Locate the cell with the specified text and output its (x, y) center coordinate. 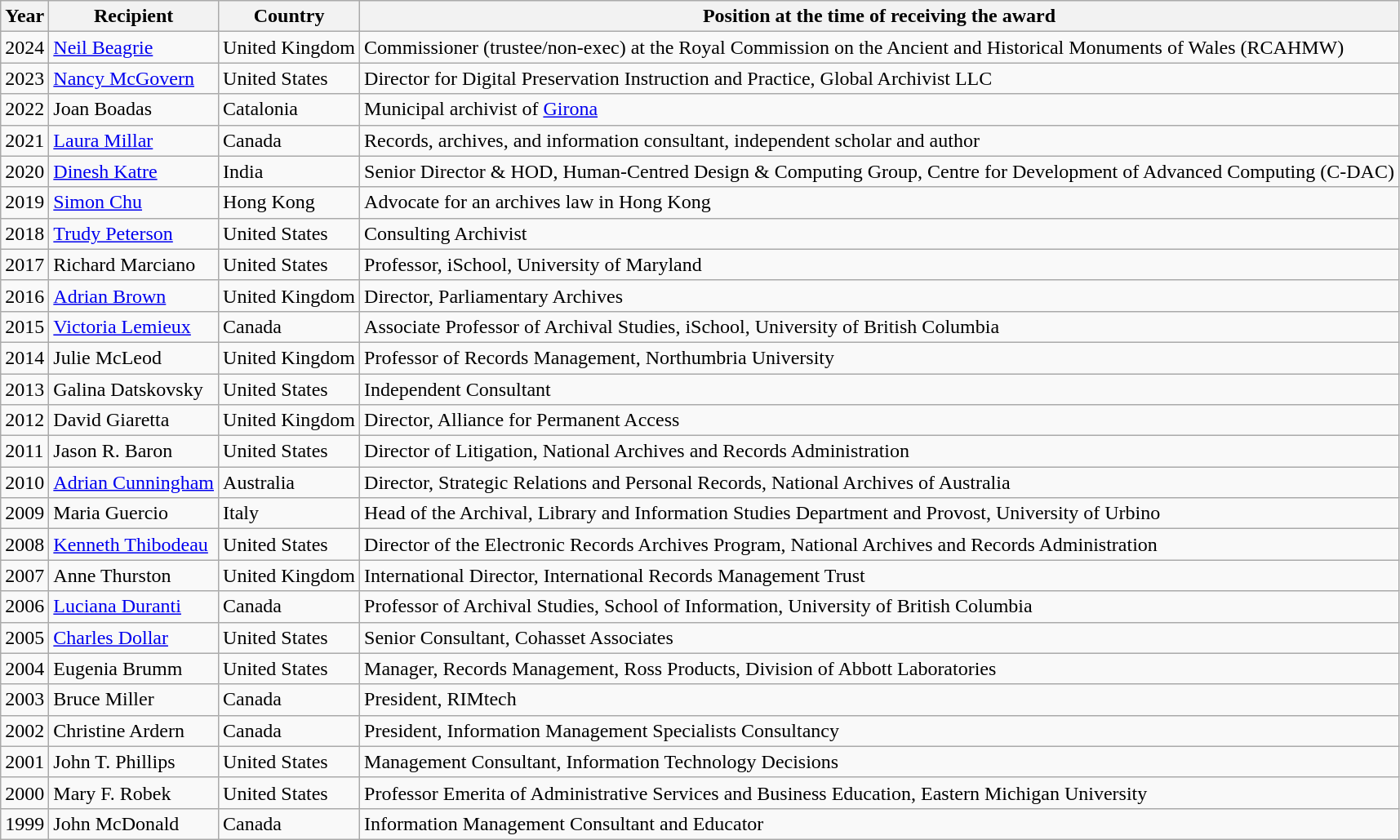
2012 (24, 420)
India (289, 171)
International Director, International Records Management Trust (880, 576)
Adrian Cunningham (134, 482)
Simon Chu (134, 202)
Adrian Brown (134, 296)
Dinesh Katre (134, 171)
2000 (24, 793)
Trudy Peterson (134, 233)
2006 (24, 607)
Charles Dollar (134, 638)
Joan Boadas (134, 109)
Senior Consultant, Cohasset Associates (880, 638)
Director, Alliance for Permanent Access (880, 420)
Senior Director & HOD, Human-Centred Design & Computing Group, Centre for Development of Advanced Computing (C-DAC) (880, 171)
President, Information Management Specialists Consultancy (880, 731)
Director of Litigation, National Archives and Records Administration (880, 451)
John T. Phillips (134, 762)
2002 (24, 731)
Richard Marciano (134, 264)
2018 (24, 233)
Professor of Archival Studies, School of Information, University of British Columbia (880, 607)
Associate Professor of Archival Studies, iSchool, University of British Columbia (880, 327)
2010 (24, 482)
2022 (24, 109)
2016 (24, 296)
Professor of Records Management, Northumbria University (880, 358)
2013 (24, 389)
2023 (24, 78)
Records, archives, and information consultant, independent scholar and author (880, 140)
2009 (24, 513)
Galina Datskovsky (134, 389)
1999 (24, 824)
Australia (289, 482)
David Giaretta (134, 420)
Country (289, 16)
Anne Thurston (134, 576)
President, RIMtech (880, 700)
Municipal archivist of Girona (880, 109)
Maria Guercio (134, 513)
Consulting Archivist (880, 233)
Year (24, 16)
Bruce Miller (134, 700)
Independent Consultant (880, 389)
Information Management Consultant and Educator (880, 824)
Manager, Records Management, Ross Products, Division of Abbott Laboratories (880, 669)
Management Consultant, Information Technology Decisions (880, 762)
2007 (24, 576)
Director of the Electronic Records Archives Program, National Archives and Records Administration (880, 544)
Neil Beagrie (134, 47)
Luciana Duranti (134, 607)
2003 (24, 700)
2024 (24, 47)
Kenneth Thibodeau (134, 544)
Nancy McGovern (134, 78)
Professor Emerita of Administrative Services and Business Education, Eastern Michigan University (880, 793)
Eugenia Brumm (134, 669)
Christine Ardern (134, 731)
2011 (24, 451)
2017 (24, 264)
Position at the time of receiving the award (880, 16)
2021 (24, 140)
Director, Parliamentary Archives (880, 296)
Professor, iSchool, University of Maryland (880, 264)
2004 (24, 669)
2020 (24, 171)
2014 (24, 358)
Head of the Archival, Library and Information Studies Department and Provost, University of Urbino (880, 513)
John McDonald (134, 824)
Director, Strategic Relations and Personal Records, National Archives of Australia (880, 482)
2015 (24, 327)
2001 (24, 762)
Mary F. Robek (134, 793)
Victoria Lemieux (134, 327)
Hong Kong (289, 202)
Jason R. Baron (134, 451)
Advocate for an archives law in Hong Kong (880, 202)
Italy (289, 513)
Recipient (134, 16)
Commissioner (trustee/non-exec) at the Royal Commission on the Ancient and Historical Monuments of Wales (RCAHMW) (880, 47)
Director for Digital Preservation Instruction and Practice, Global Archivist LLC (880, 78)
Catalonia (289, 109)
2005 (24, 638)
2019 (24, 202)
Laura Millar (134, 140)
2008 (24, 544)
Julie McLeod (134, 358)
